Determine the (X, Y) coordinate at the center of the cell enclosing the given text.  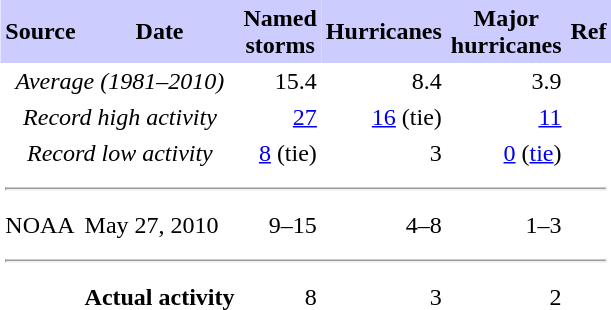
May 27, 2010 (160, 225)
Record high activity (120, 117)
Hurricanes (384, 32)
Majorhurricanes (506, 32)
Namedstorms (280, 32)
Date (160, 32)
8 (tie) (280, 153)
Record low activity (120, 153)
11 (506, 117)
Source (40, 32)
1–3 (506, 225)
Average (1981–2010) (120, 81)
9–15 (280, 225)
8.4 (384, 81)
NOAA (40, 225)
27 (280, 117)
3.9 (506, 81)
4–8 (384, 225)
3 (384, 153)
0 (tie) (506, 153)
15.4 (280, 81)
16 (tie) (384, 117)
Ref (588, 32)
